Capture the cell that displays the provided text and extract its (X, Y) central coordinate. 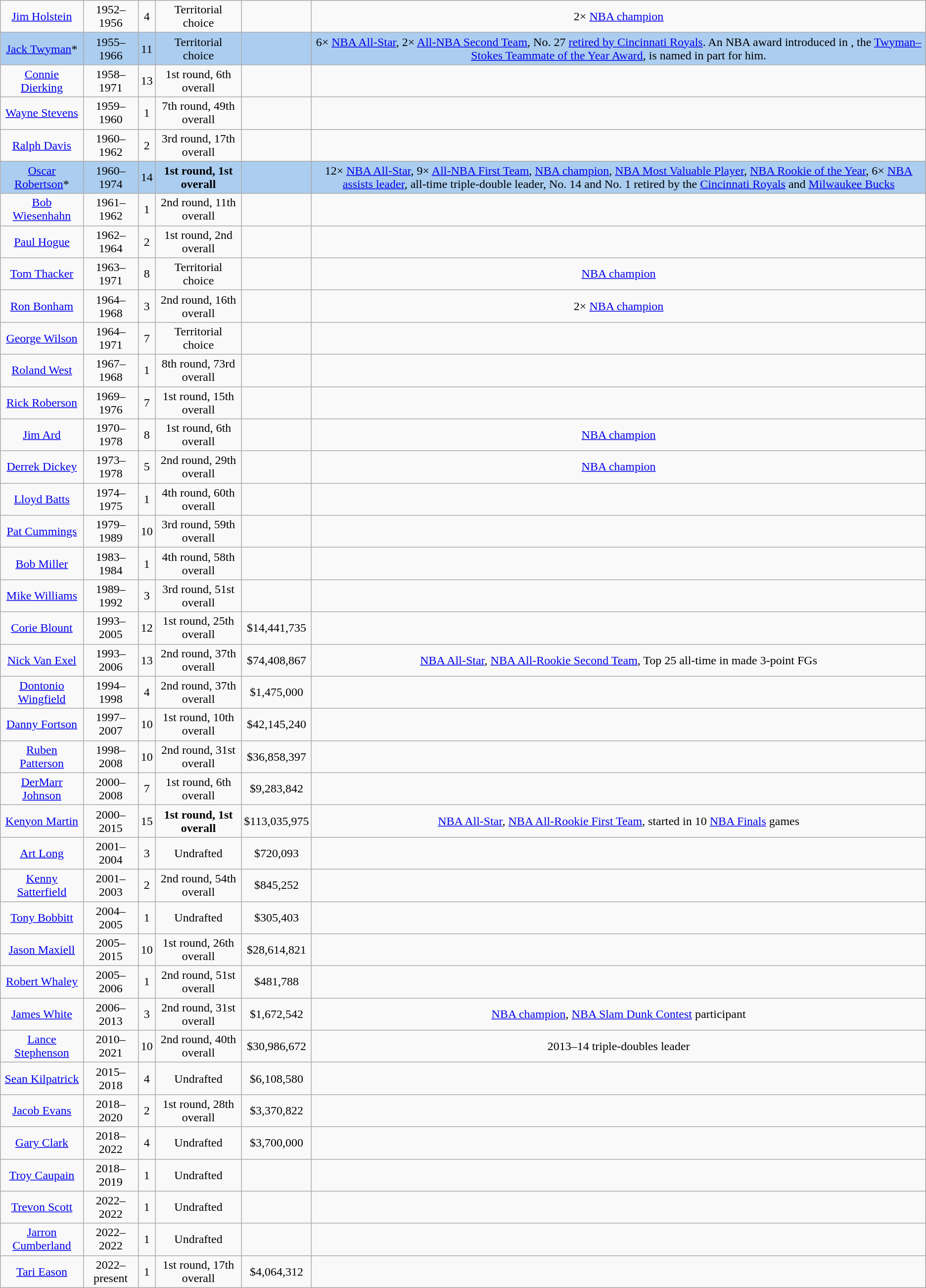
$36,858,397 (277, 757)
1973–1978 (111, 467)
1959–1960 (111, 113)
Jim Holstein (42, 17)
Jarron Cumberland (42, 1240)
Ruben Patterson (42, 757)
1979–1989 (111, 531)
Dontonio Wingfield (42, 692)
Tony Bobbitt (42, 917)
1st round, 26th overall (198, 950)
DerMarr Johnson (42, 788)
5 (146, 467)
2010–2021 (111, 1047)
1993–2006 (111, 660)
Lloyd Batts (42, 500)
2018–2022 (111, 1143)
$42,145,240 (277, 724)
Sean Kilpatrick (42, 1078)
1964–1968 (111, 306)
Paul Hogue (42, 241)
NBA champion, NBA Slam Dunk Contest participant (618, 1014)
1967–1968 (111, 370)
Nick Van Exel (42, 660)
8th round, 73rd overall (198, 370)
11 (146, 48)
Jason Maxiell (42, 950)
2022–present (111, 1271)
$4,064,312 (277, 1271)
1993–2005 (111, 628)
Bob Miller (42, 564)
2018–2019 (111, 1175)
Jack Twyman* (42, 48)
$720,093 (277, 853)
1963–1971 (111, 274)
Roland West (42, 370)
1960–1974 (111, 177)
3rd round, 59th overall (198, 531)
Lance Stephenson (42, 1047)
1st round, 10th overall (198, 724)
Tari Eason (42, 1271)
1952–1956 (111, 17)
1969–1976 (111, 403)
$28,614,821 (277, 950)
Tom Thacker (42, 274)
1955–1966 (111, 48)
Troy Caupain (42, 1175)
Bob Wiesenhahn (42, 210)
1994–1998 (111, 692)
4th round, 60th overall (198, 500)
1958–1971 (111, 81)
3rd round, 51st overall (198, 596)
James White (42, 1014)
Ralph Davis (42, 145)
Danny Fortson (42, 724)
2nd round, 29th overall (198, 467)
1st round, 15th overall (198, 403)
Corie Blount (42, 628)
Mike Williams (42, 596)
Gary Clark (42, 1143)
$3,700,000 (277, 1143)
$113,035,975 (277, 821)
2001–2004 (111, 853)
$30,986,672 (277, 1047)
2015–2018 (111, 1078)
2004–2005 (111, 917)
1989–1992 (111, 596)
$845,252 (277, 885)
2006–2013 (111, 1014)
George Wilson (42, 338)
Jim Ard (42, 435)
1st round, 17th overall (198, 1271)
1961–1962 (111, 210)
Robert Whaley (42, 982)
2nd round, 11th overall (198, 210)
$3,370,822 (277, 1111)
2005–2006 (111, 982)
7th round, 49th overall (198, 113)
Derrek Dickey (42, 467)
2005–2015 (111, 950)
Jacob Evans (42, 1111)
$74,408,867 (277, 660)
Ron Bonham (42, 306)
3rd round, 17th overall (198, 145)
2000–2015 (111, 821)
2nd round, 16th overall (198, 306)
1962–1964 (111, 241)
1964–1971 (111, 338)
14 (146, 177)
Oscar Robertson* (42, 177)
$481,788 (277, 982)
Connie Dierking (42, 81)
1983–1984 (111, 564)
Art Long (42, 853)
1974–1975 (111, 500)
1998–2008 (111, 757)
12 (146, 628)
1960–1962 (111, 145)
Wayne Stevens (42, 113)
$1,672,542 (277, 1014)
2013–14 triple-doubles leader (618, 1047)
NBA All-Star, NBA All-Rookie Second Team, Top 25 all-time in made 3-point FGs (618, 660)
$305,403 (277, 917)
1997–2007 (111, 724)
$9,283,842 (277, 788)
2nd round, 54th overall (198, 885)
2nd round, 40th overall (198, 1047)
Kenny Satterfield (42, 885)
$14,441,735 (277, 628)
Rick Roberson (42, 403)
15 (146, 821)
Pat Cummings (42, 531)
2000–2008 (111, 788)
Kenyon Martin (42, 821)
1st round, 28th overall (198, 1111)
1st round, 2nd overall (198, 241)
1970–1978 (111, 435)
$6,108,580 (277, 1078)
Trevon Scott (42, 1207)
4th round, 58th overall (198, 564)
2018–2020 (111, 1111)
2nd round, 51st overall (198, 982)
NBA All-Star, NBA All-Rookie First Team, started in 10 NBA Finals games (618, 821)
2001–2003 (111, 885)
1st round, 25th overall (198, 628)
$1,475,000 (277, 692)
